For the text-containing cell, return its midpoint in (x, y) coordinate format. 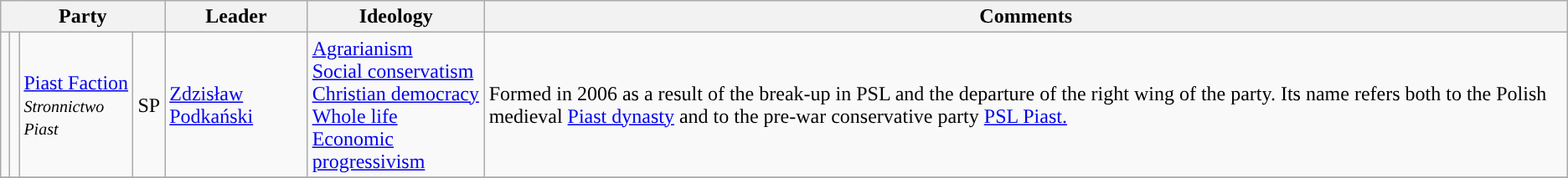
Ideology (395, 17)
SP (149, 105)
Leader (236, 17)
Party (83, 17)
Zdzisław Podkański (236, 105)
AgrarianismSocial conservatismChristian democracyWhole lifeEconomic progressivism (395, 105)
Comments (1025, 17)
Piast FactionStronnictwo Piast (76, 105)
